Output the (x, y) coordinate of the center of the cell containing the given text.  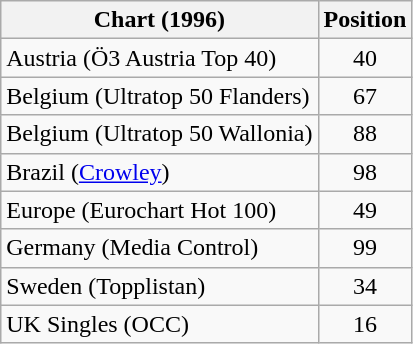
Sweden (Topplistan) (160, 286)
Germany (Media Control) (160, 248)
Brazil (Crowley) (160, 172)
88 (365, 134)
Position (365, 20)
Austria (Ö3 Austria Top 40) (160, 58)
98 (365, 172)
UK Singles (OCC) (160, 324)
Belgium (Ultratop 50 Flanders) (160, 96)
99 (365, 248)
Chart (1996) (160, 20)
40 (365, 58)
49 (365, 210)
Belgium (Ultratop 50 Wallonia) (160, 134)
34 (365, 286)
16 (365, 324)
67 (365, 96)
Europe (Eurochart Hot 100) (160, 210)
